Extract the [X, Y] coordinate from the center of the cell holding the provided text.  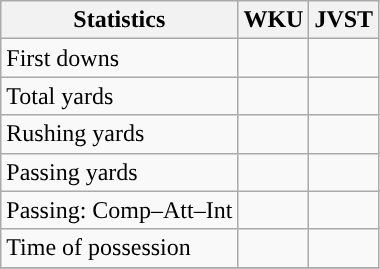
Passing yards [120, 172]
Statistics [120, 20]
Rushing yards [120, 134]
Time of possession [120, 248]
JVST [344, 20]
First downs [120, 58]
Total yards [120, 96]
WKU [274, 20]
Passing: Comp–Att–Int [120, 210]
